Search for the cell housing the specified text and yield its [X, Y] center coordinate. 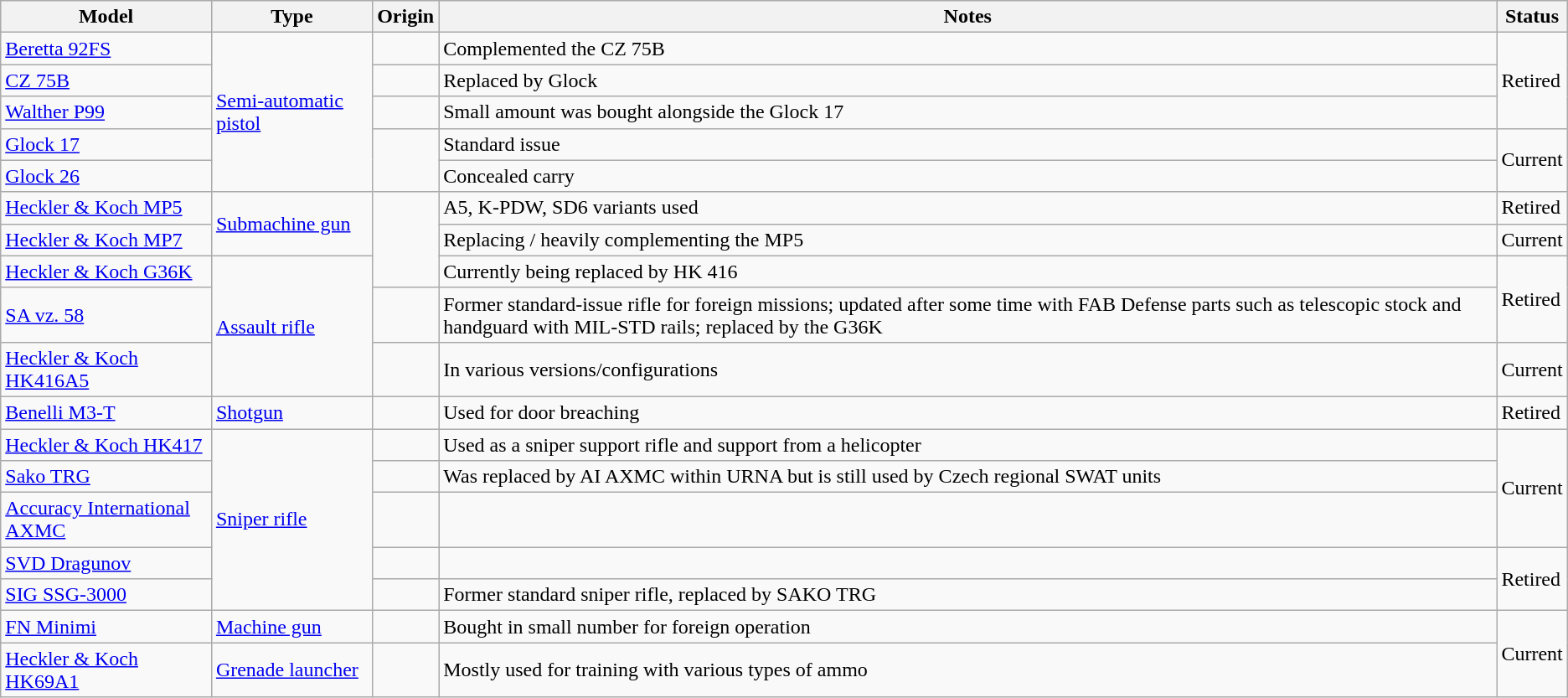
Standard issue [968, 144]
Former standard sniper rifle, replaced by SAKO TRG [968, 595]
Beretta 92FS [106, 49]
Complemented the CZ 75B [968, 49]
Bought in small number for foreign operation [968, 627]
Status [1532, 17]
Replacing / heavily complementing the MP5 [968, 240]
Machine gun [291, 627]
Sniper rifle [291, 520]
Mostly used for training with various types of ammo [968, 670]
SVD Dragunov [106, 563]
Glock 17 [106, 144]
Sako TRG [106, 477]
Heckler & Koch MP5 [106, 208]
Small amount was bought alongside the Glock 17 [968, 112]
Heckler & Koch G36K [106, 271]
Submachine gun [291, 224]
Glock 26 [106, 176]
Currently being replaced by HK 416 [968, 271]
Shotgun [291, 412]
Semi-automatic pistol [291, 112]
Accuracy International AXMC [106, 520]
Replaced by Glock [968, 80]
SIG SSG-3000 [106, 595]
Used for door breaching [968, 412]
Grenade launcher [291, 670]
Used as a sniper support rifle and support from a helicopter [968, 445]
Heckler & Koch HK69A1 [106, 670]
CZ 75B [106, 80]
Concealed carry [968, 176]
Heckler & Koch MP7 [106, 240]
Origin [405, 17]
Benelli M3-T [106, 412]
In various versions/configurations [968, 369]
Model [106, 17]
SA vz. 58 [106, 315]
A5, K-PDW, SD6 variants used [968, 208]
Walther P99 [106, 112]
Notes [968, 17]
Type [291, 17]
Heckler & Koch HK416A5 [106, 369]
Was replaced by AI AXMC within URNA but is still used by Czech regional SWAT units [968, 477]
Assault rifle [291, 326]
FN Minimi [106, 627]
Heckler & Koch HK417 [106, 445]
